For the text-containing cell, return its midpoint in (X, Y) coordinate format. 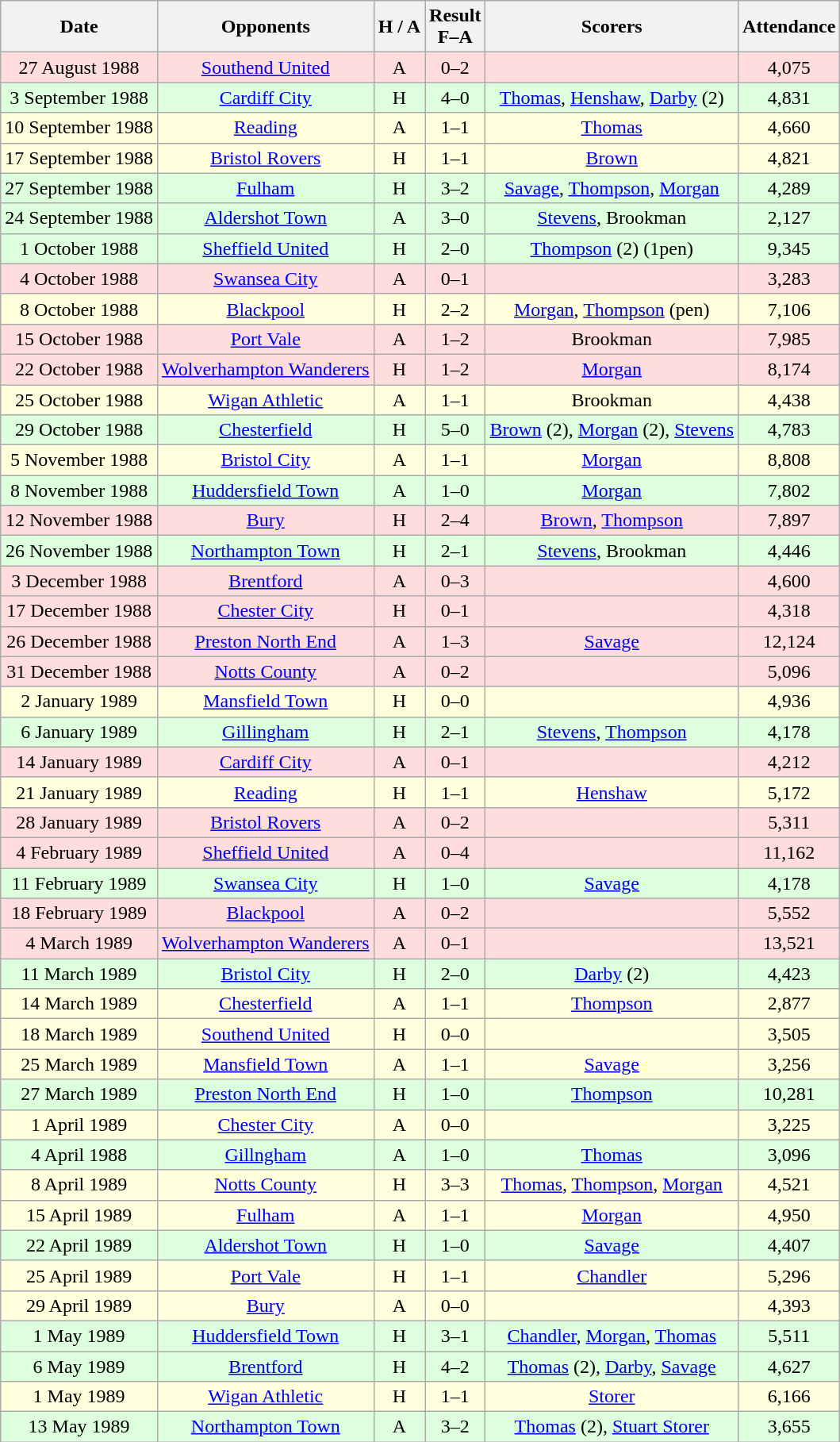
13 May 1989 (79, 1427)
Thomas (2), Stuart Storer (612, 1427)
5 November 1988 (79, 460)
4,660 (789, 128)
4,407 (789, 1245)
24 September 1988 (79, 218)
25 October 1988 (79, 399)
0–3 (455, 581)
0–4 (455, 852)
3 September 1988 (79, 98)
2–2 (455, 309)
14 January 1989 (79, 762)
26 December 1988 (79, 641)
18 February 1989 (79, 913)
3,655 (789, 1427)
Henshaw (612, 792)
Chandler (612, 1275)
Storer (612, 1397)
26 November 1988 (79, 551)
H / A (399, 27)
29 October 1988 (79, 430)
10 September 1988 (79, 128)
31 December 1988 (79, 671)
22 October 1988 (79, 369)
2 January 1989 (79, 702)
Thomas, Henshaw, Darby (2) (612, 98)
7,897 (789, 521)
Brown (2), Morgan (2), Stevens (612, 430)
4,521 (789, 1185)
4,393 (789, 1305)
15 April 1989 (79, 1215)
1 October 1988 (79, 248)
8 October 1988 (79, 309)
Darby (2) (612, 974)
5,296 (789, 1275)
13,521 (789, 944)
4,212 (789, 762)
3,096 (789, 1155)
3,225 (789, 1125)
4–0 (455, 98)
15 October 1988 (79, 339)
17 December 1988 (79, 611)
3–1 (455, 1336)
29 April 1989 (79, 1305)
4,950 (789, 1215)
Opponents (265, 27)
1 April 1989 (79, 1125)
25 April 1989 (79, 1275)
14 March 1989 (79, 1004)
22 April 1989 (79, 1245)
Attendance (789, 27)
10,281 (789, 1094)
Thompson (2) (1pen) (612, 248)
11 February 1989 (79, 883)
3–0 (455, 218)
4,936 (789, 702)
7,106 (789, 309)
8 April 1989 (79, 1185)
18 March 1989 (79, 1034)
6 January 1989 (79, 732)
ResultF–A (455, 27)
5,552 (789, 913)
28 January 1989 (79, 822)
5,511 (789, 1336)
8,808 (789, 460)
6,166 (789, 1397)
3 December 1988 (79, 581)
27 September 1988 (79, 188)
4,446 (789, 551)
4 April 1988 (79, 1155)
Morgan, Thompson (pen) (612, 309)
4,423 (789, 974)
3,505 (789, 1034)
6 May 1989 (79, 1366)
7,985 (789, 339)
27 March 1989 (79, 1094)
4,289 (789, 188)
3–3 (455, 1185)
12 November 1988 (79, 521)
Savage, Thompson, Morgan (612, 188)
7,802 (789, 490)
4,318 (789, 611)
8 November 1988 (79, 490)
Stevens, Thompson (612, 732)
4,627 (789, 1366)
Brown (612, 158)
2,127 (789, 218)
2,877 (789, 1004)
4,600 (789, 581)
Date (79, 27)
4–2 (455, 1366)
25 March 1989 (79, 1064)
8,174 (789, 369)
17 September 1988 (79, 158)
Gillingham (265, 732)
4,075 (789, 67)
3,256 (789, 1064)
4,831 (789, 98)
2–4 (455, 521)
1–3 (455, 641)
11,162 (789, 852)
Gillngham (265, 1155)
Scorers (612, 27)
27 August 1988 (79, 67)
12,124 (789, 641)
5,172 (789, 792)
21 January 1989 (79, 792)
4 October 1988 (79, 279)
3,283 (789, 279)
4 February 1989 (79, 852)
4,821 (789, 158)
Thomas, Thompson, Morgan (612, 1185)
5–0 (455, 430)
4 March 1989 (79, 944)
5,096 (789, 671)
Brown, Thompson (612, 521)
4,438 (789, 399)
Chandler, Morgan, Thomas (612, 1336)
4,783 (789, 430)
9,345 (789, 248)
5,311 (789, 822)
11 March 1989 (79, 974)
Thomas (2), Darby, Savage (612, 1366)
